Output the [x, y] coordinate of the center of the cell containing the given text.  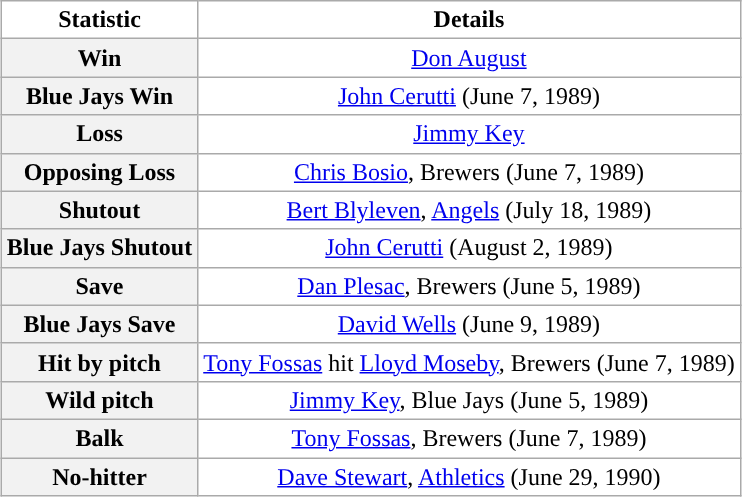
No-hitter [99, 477]
Loss [99, 134]
Don August [469, 58]
Chris Bosio, Brewers (June 7, 1989) [469, 172]
Dan Plesac, Brewers (June 5, 1989) [469, 286]
Blue Jays Win [99, 96]
Win [99, 58]
Dave Stewart, Athletics (June 29, 1990) [469, 477]
Jimmy Key [469, 134]
Balk [99, 438]
David Wells (June 9, 1989) [469, 324]
Statistic [99, 20]
Opposing Loss [99, 172]
Tony Fossas hit Lloyd Moseby, Brewers (June 7, 1989) [469, 362]
John Cerutti (June 7, 1989) [469, 96]
Tony Fossas, Brewers (June 7, 1989) [469, 438]
Blue Jays Shutout [99, 248]
Blue Jays Save [99, 324]
Jimmy Key, Blue Jays (June 5, 1989) [469, 400]
Shutout [99, 210]
Details [469, 20]
John Cerutti (August 2, 1989) [469, 248]
Wild pitch [99, 400]
Bert Blyleven, Angels (July 18, 1989) [469, 210]
Save [99, 286]
Hit by pitch [99, 362]
